Locate the cell with the specified text and output its [X, Y] center coordinate. 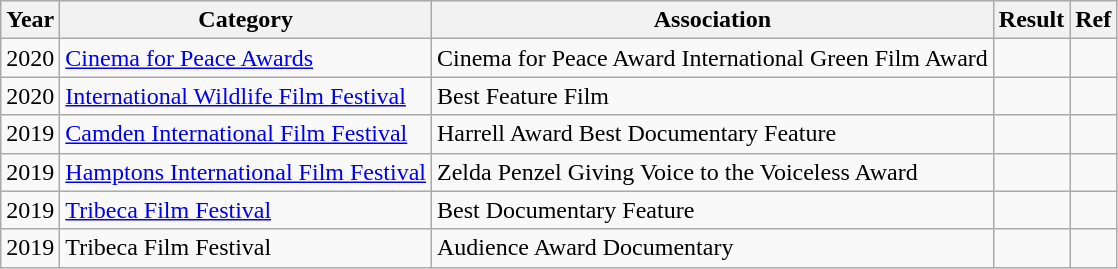
Association [713, 20]
Best Documentary Feature [713, 210]
Category [246, 20]
Cinema for Peace Awards [246, 58]
Camden International Film Festival [246, 134]
Cinema for Peace Award International Green Film Award [713, 58]
Hamptons International Film Festival [246, 172]
International Wildlife Film Festival [246, 96]
Year [30, 20]
Zelda Penzel Giving Voice to the Voiceless Award [713, 172]
Audience Award Documentary [713, 248]
Ref [1094, 20]
Harrell Award Best Documentary Feature [713, 134]
Result [1031, 20]
Best Feature Film [713, 96]
